Find where the given text appears and provide that cell's center as [X, Y] coordinate. 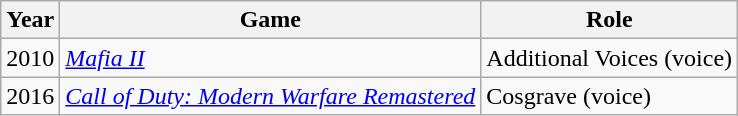
Year [30, 20]
Call of Duty: Modern Warfare Remastered [270, 96]
Game [270, 20]
Role [610, 20]
2010 [30, 58]
2016 [30, 96]
Additional Voices (voice) [610, 58]
Cosgrave (voice) [610, 96]
Mafia II [270, 58]
